Return the (X, Y) coordinate for the center point of the cell that contains the specified text.  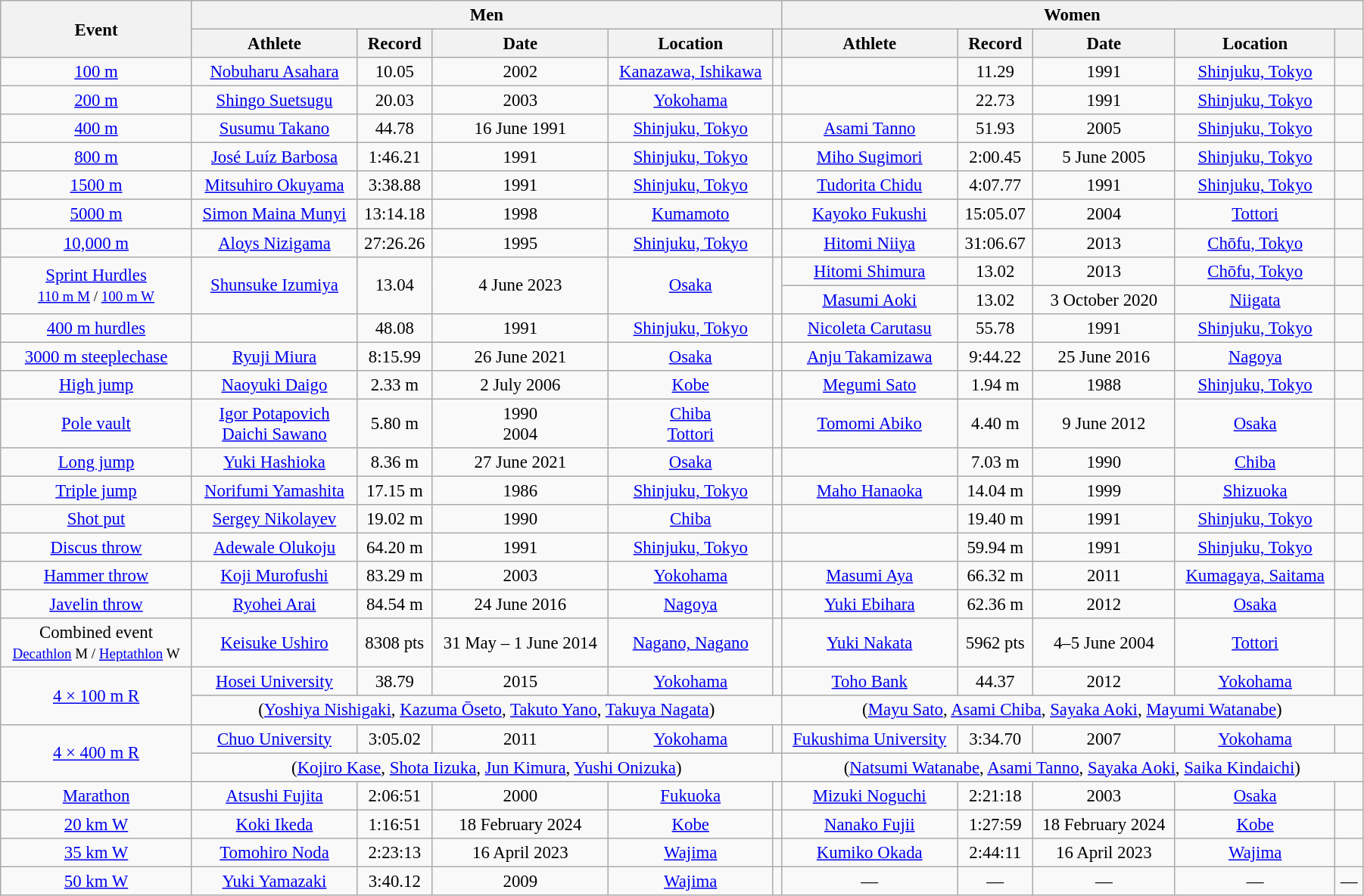
Yuki Hashioka (274, 462)
Kumiko Okada (869, 853)
44.37 (995, 682)
1500 m (97, 185)
Naoyuki Daigo (274, 385)
Tomomi Abiko (869, 424)
Niigata (1255, 300)
35 km W (97, 853)
2:00.45 (995, 157)
Keisuke Ushiro (274, 643)
13:14.18 (395, 214)
200 m (97, 101)
2:21:18 (995, 795)
(Natsumi Watanabe, Asami Tanno, Sayaka Aoki, Saika Kindaichi) (1072, 767)
Chuo University (274, 739)
2009 (521, 881)
66.32 m (995, 576)
Aloys Nizigama (274, 243)
5 June 2005 (1104, 157)
2004 (1104, 214)
Tudorita Chidu (869, 185)
1998 (521, 214)
5962 pts (995, 643)
16 June 1991 (521, 129)
4:07.77 (995, 185)
(Mayu Sato, Asami Chiba, Sayaka Aoki, Mayumi Watanabe) (1072, 711)
Susumu Takano (274, 129)
Miho Sugimori (869, 157)
Shingo Suetsugu (274, 101)
Discus throw (97, 548)
11.29 (995, 72)
Yuki Ebihara (869, 605)
19.02 m (395, 519)
ChibaTottori (690, 424)
Shot put (97, 519)
31:06.67 (995, 243)
Nicoleta Carutasu (869, 328)
Shunsuke Izumiya (274, 285)
Fukuoka (690, 795)
8:15.99 (395, 356)
3:34.70 (995, 739)
27 June 2021 (521, 462)
2 July 2006 (521, 385)
13.04 (395, 285)
Triple jump (97, 490)
Event (97, 29)
2002 (521, 72)
Maho Hanaoka (869, 490)
Yuki Yamazaki (274, 881)
19.40 m (995, 519)
22.73 (995, 101)
Igor PotapovichDaichi Sawano (274, 424)
9:44.22 (995, 356)
9 June 2012 (1104, 424)
Atsushi Fujita (274, 795)
4 × 100 m R (97, 696)
Asami Tanno (869, 129)
3000 m steeplechase (97, 356)
27:26.26 (395, 243)
20 km W (97, 824)
2015 (521, 682)
Toho Bank (869, 682)
Women (1072, 15)
High jump (97, 385)
Kumamoto (690, 214)
1:27:59 (995, 824)
4.40 m (995, 424)
20.03 (395, 101)
2005 (1104, 129)
8308 pts (395, 643)
400 m hurdles (97, 328)
Norifumi Yamashita (274, 490)
800 m (97, 157)
Javelin throw (97, 605)
1:16:51 (395, 824)
3:38.88 (395, 185)
Megumi Sato (869, 385)
Long jump (97, 462)
(Yoshiya Nishigaki, Kazuma Ōseto, Takuto Yano, Takuya Nagata) (486, 711)
Tomohiro Noda (274, 853)
2:23:13 (395, 853)
Kayoko Fukushi (869, 214)
Pole vault (97, 424)
3 October 2020 (1104, 300)
2.33 m (395, 385)
3:05.02 (395, 739)
26 June 2021 (521, 356)
25 June 2016 (1104, 356)
1986 (521, 490)
Koki Ikeda (274, 824)
1999 (1104, 490)
2007 (1104, 739)
17.15 m (395, 490)
2:06:51 (395, 795)
4 June 2023 (521, 285)
51.93 (995, 129)
Hitomi Niiya (869, 243)
Adewale Olukoju (274, 548)
400 m (97, 129)
84.54 m (395, 605)
48.08 (395, 328)
1995 (521, 243)
1:46.21 (395, 157)
Hammer throw (97, 576)
100 m (97, 72)
Hosei University (274, 682)
15:05.07 (995, 214)
Hitomi Shimura (869, 271)
Men (486, 15)
Ryuji Miura (274, 356)
1988 (1104, 385)
55.78 (995, 328)
Yuki Nakata (869, 643)
Mitsuhiro Okuyama (274, 185)
2000 (521, 795)
José Luíz Barbosa (274, 157)
14.04 m (995, 490)
3:40.12 (395, 881)
4–5 June 2004 (1104, 643)
Marathon (97, 795)
10,000 m (97, 243)
5.80 m (395, 424)
Fukushima University (869, 739)
Kumagaya, Saitama (1255, 576)
44.78 (395, 129)
Nanako Fujii (869, 824)
Anju Takamizawa (869, 356)
Kanazawa, Ishikawa (690, 72)
19902004 (521, 424)
Nagano, Nagano (690, 643)
5000 m (97, 214)
Sprint Hurdles 110 m M / 100 m W (97, 285)
Nobuharu Asahara (274, 72)
Masumi Aya (869, 576)
(Kojiro Kase, Shota Iizuka, Jun Kimura, Yushi Onizuka) (486, 767)
64.20 m (395, 548)
7.03 m (995, 462)
50 km W (97, 881)
Masumi Aoki (869, 300)
Simon Maina Munyi (274, 214)
10.05 (395, 72)
8.36 m (395, 462)
Ryohei Arai (274, 605)
Mizuki Noguchi (869, 795)
38.79 (395, 682)
31 May – 1 June 2014 (521, 643)
Combined event Decathlon M / Heptathlon W (97, 643)
1.94 m (995, 385)
Koji Murofushi (274, 576)
2:44:11 (995, 853)
4 × 400 m R (97, 752)
62.36 m (995, 605)
59.94 m (995, 548)
Shizuoka (1255, 490)
24 June 2016 (521, 605)
83.29 m (395, 576)
Sergey Nikolayev (274, 519)
